Provide the (X, Y) coordinate of the cell's center where the given text is located.  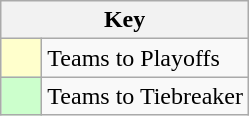
Key (125, 20)
Teams to Playoffs (146, 58)
Teams to Tiebreaker (146, 96)
